Identify which cell holds the provided text, then report its (x, y) central coordinate. 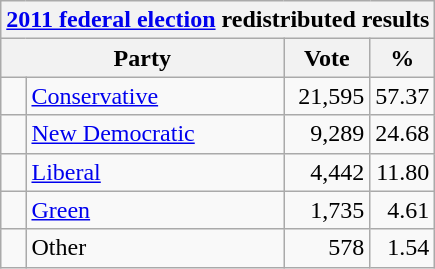
Party (142, 58)
Green (155, 210)
578 (327, 248)
9,289 (327, 134)
New Democratic (155, 134)
57.37 (402, 96)
Other (155, 248)
1.54 (402, 248)
11.80 (402, 172)
1,735 (327, 210)
Conservative (155, 96)
4,442 (327, 172)
21,595 (327, 96)
Vote (327, 58)
% (402, 58)
4.61 (402, 210)
Liberal (155, 172)
2011 federal election redistributed results (218, 20)
24.68 (402, 134)
